Capture the cell that displays the provided text and extract its [x, y] central coordinate. 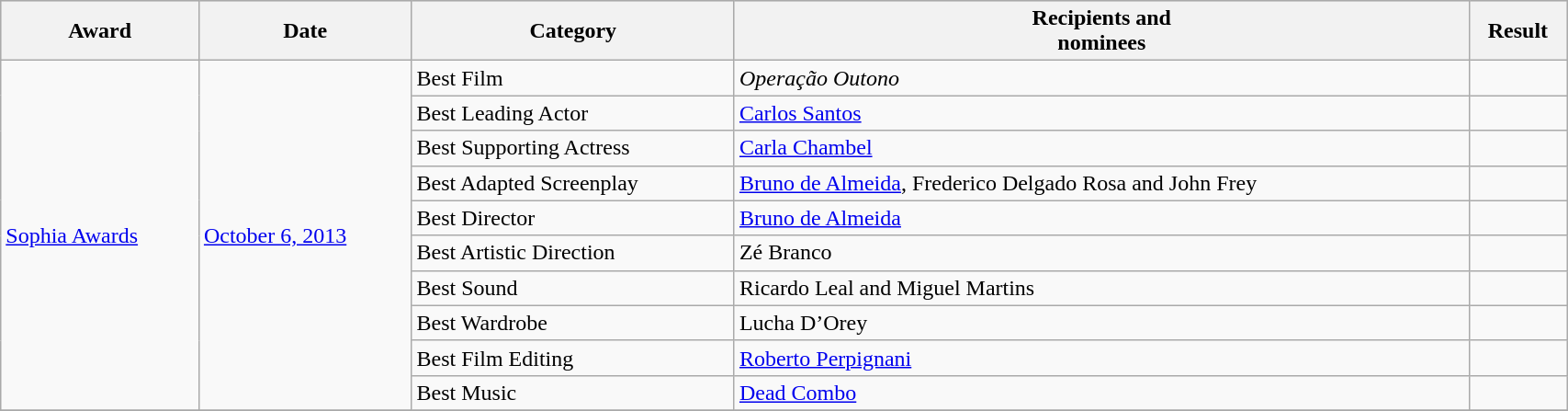
Roberto Perpignani [1101, 358]
Best Supporting Actress [573, 148]
Best Film [573, 78]
Best Wardrobe [573, 323]
October 6, 2013 [305, 235]
Best Music [573, 393]
Best Director [573, 218]
Recipients and nominees [1101, 31]
Dead Combo [1101, 393]
Operação Outono [1101, 78]
Result [1517, 31]
Best Film Editing [573, 358]
Carla Chambel [1101, 148]
Lucha D’Orey [1101, 323]
Bruno de Almeida, Frederico Delgado Rosa and John Frey [1101, 183]
Sophia Awards [100, 235]
Carlos Santos [1101, 113]
Ricardo Leal and Miguel Martins [1101, 288]
Bruno de Almeida [1101, 218]
Best Leading Actor [573, 113]
Best Artistic Direction [573, 253]
Category [573, 31]
Award [100, 31]
Zé Branco [1101, 253]
Date [305, 31]
Best Adapted Screenplay [573, 183]
Best Sound [573, 288]
